Return (X, Y) of the center of cell containing provided text 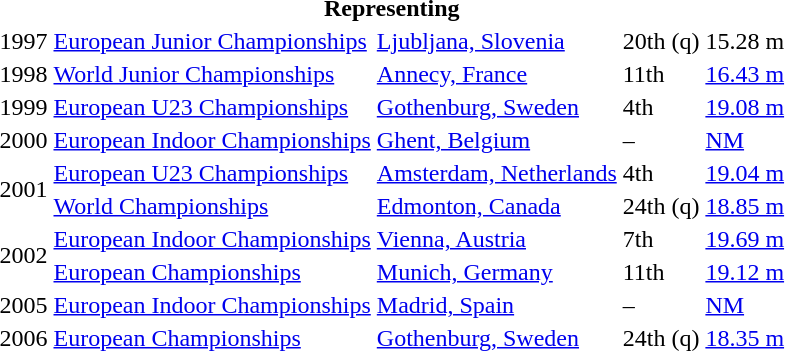
World Championships (212, 206)
Gothenburg, Sweden (496, 107)
24th (q) (661, 206)
Ljubljana, Slovenia (496, 41)
Vienna, Austria (496, 239)
7th (661, 239)
European Championships (212, 272)
Annecy, France (496, 74)
World Junior Championships (212, 74)
Edmonton, Canada (496, 206)
Munich, Germany (496, 272)
Amsterdam, Netherlands (496, 173)
Madrid, Spain (496, 305)
Ghent, Belgium (496, 140)
20th (q) (661, 41)
European Junior Championships (212, 41)
